Determine the [x, y] coordinate at the center of the cell enclosing the given text.  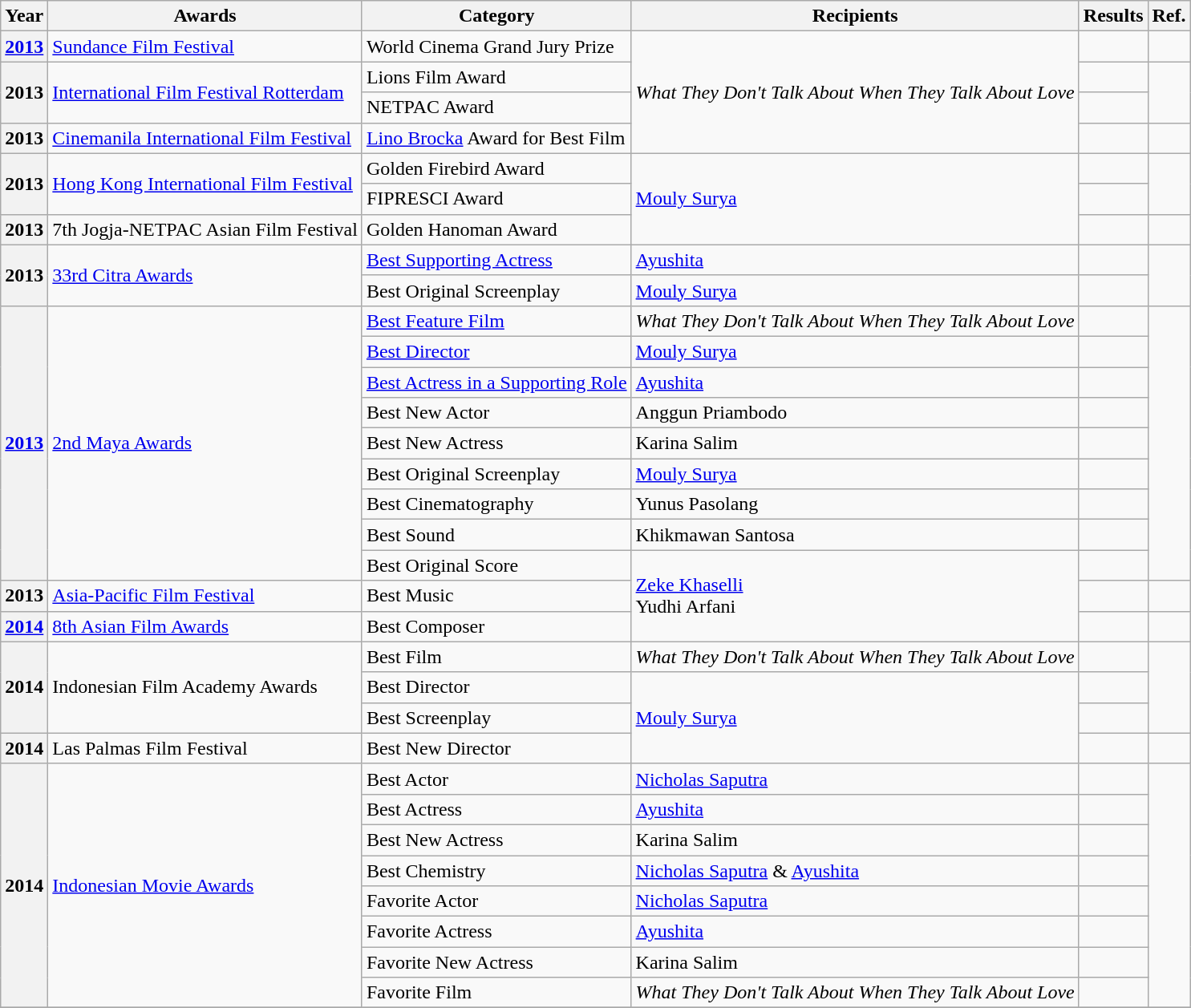
Best Screenplay [496, 718]
Best Actress [496, 809]
Best Original Score [496, 565]
Year [24, 16]
Nicholas Saputra & Ayushita [855, 870]
7th Jogja-NETPAC Asian Film Festival [205, 229]
Ref. [1169, 16]
Favorite New Actress [496, 962]
Best Composer [496, 626]
8th Asian Film Awards [205, 626]
Anggun Priambodo [855, 413]
Las Palmas Film Festival [205, 748]
Best New Actor [496, 413]
Cinemanila International Film Festival [205, 138]
Recipients [855, 16]
Results [1113, 16]
Best Chemistry [496, 870]
Best Sound [496, 535]
Category [496, 16]
Best Actor [496, 779]
Indonesian Movie Awards [205, 885]
Best Music [496, 596]
Favorite Actress [496, 932]
Sundance Film Festival [205, 47]
33rd Citra Awards [205, 275]
NETPAC Award [496, 107]
Yunus Pasolang [855, 504]
Favorite Actor [496, 901]
Best Cinematography [496, 504]
Lino Brocka Award for Best Film [496, 138]
Lions Film Award [496, 77]
2nd Maya Awards [205, 443]
Zeke KhaselliYudhi Arfani [855, 596]
International Film Festival Rotterdam [205, 92]
Khikmawan Santosa [855, 535]
Best Supporting Actress [496, 260]
Best New Director [496, 748]
FIPRESCI Award [496, 199]
Favorite Film [496, 993]
Best Feature Film [496, 321]
Best Actress in a Supporting Role [496, 383]
Golden Firebird Award [496, 168]
Awards [205, 16]
Hong Kong International Film Festival [205, 184]
Indonesian Film Academy Awards [205, 687]
World Cinema Grand Jury Prize [496, 47]
Golden Hanoman Award [496, 229]
Asia-Pacific Film Festival [205, 596]
Best Film [496, 657]
